Output the (x, y) coordinate of the center of the cell containing the given text.  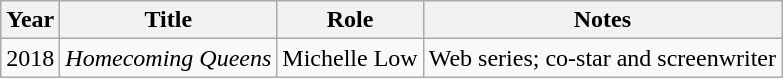
Homecoming Queens (168, 58)
Title (168, 20)
Year (30, 20)
Web series; co-star and screenwriter (602, 58)
Michelle Low (350, 58)
Role (350, 20)
2018 (30, 58)
Notes (602, 20)
